Find where the given text appears and provide that cell's center as [X, Y] coordinate. 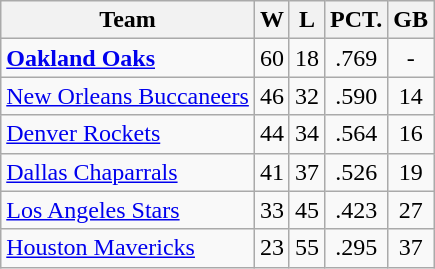
Los Angeles Stars [128, 210]
Dallas Chaparrals [128, 172]
55 [306, 248]
27 [411, 210]
18 [306, 58]
- [411, 58]
.590 [356, 96]
New Orleans Buccaneers [128, 96]
L [306, 20]
46 [272, 96]
.564 [356, 134]
32 [306, 96]
44 [272, 134]
.526 [356, 172]
.295 [356, 248]
PCT. [356, 20]
41 [272, 172]
33 [272, 210]
34 [306, 134]
.423 [356, 210]
19 [411, 172]
Houston Mavericks [128, 248]
60 [272, 58]
Oakland Oaks [128, 58]
Team [128, 20]
45 [306, 210]
GB [411, 20]
14 [411, 96]
16 [411, 134]
.769 [356, 58]
23 [272, 248]
W [272, 20]
Denver Rockets [128, 134]
